Return the (x, y) coordinate for the center point of the cell that contains the specified text.  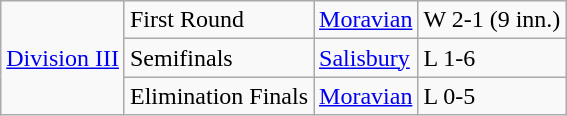
Salisbury (366, 58)
W 2-1 (9 inn.) (492, 20)
Elimination Finals (218, 96)
L 1-6 (492, 58)
L 0-5 (492, 96)
Semifinals (218, 58)
First Round (218, 20)
Division III (63, 58)
